Find where the given text appears and provide that cell's center as [x, y] coordinate. 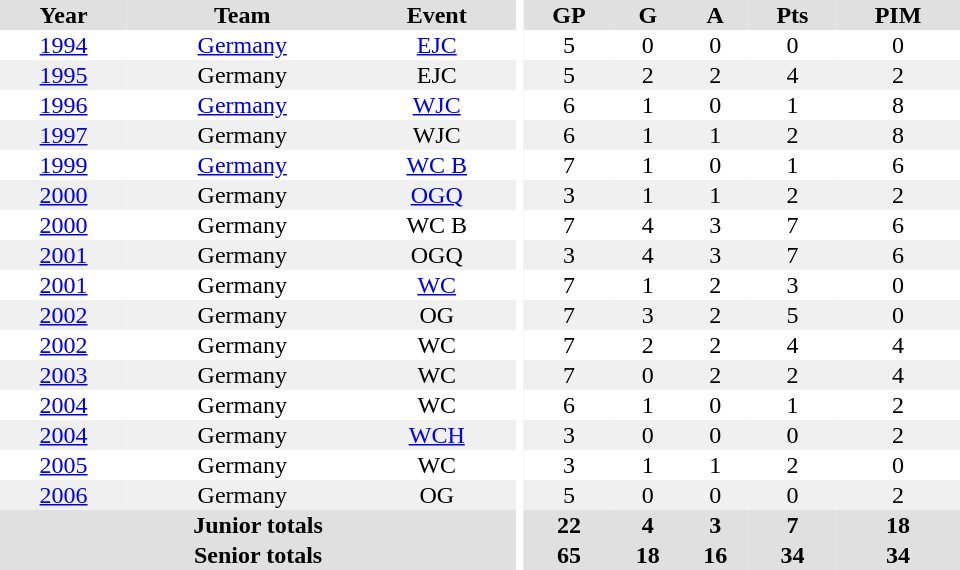
PIM [898, 15]
Year [64, 15]
1997 [64, 135]
1994 [64, 45]
1999 [64, 165]
1996 [64, 105]
1995 [64, 75]
2006 [64, 495]
WCH [436, 435]
G [648, 15]
Pts [792, 15]
A [714, 15]
22 [570, 525]
65 [570, 555]
2005 [64, 465]
2003 [64, 375]
Senior totals [258, 555]
Event [436, 15]
GP [570, 15]
Team [242, 15]
Junior totals [258, 525]
16 [714, 555]
